Find where the given text appears and provide that cell's center as (X, Y) coordinate. 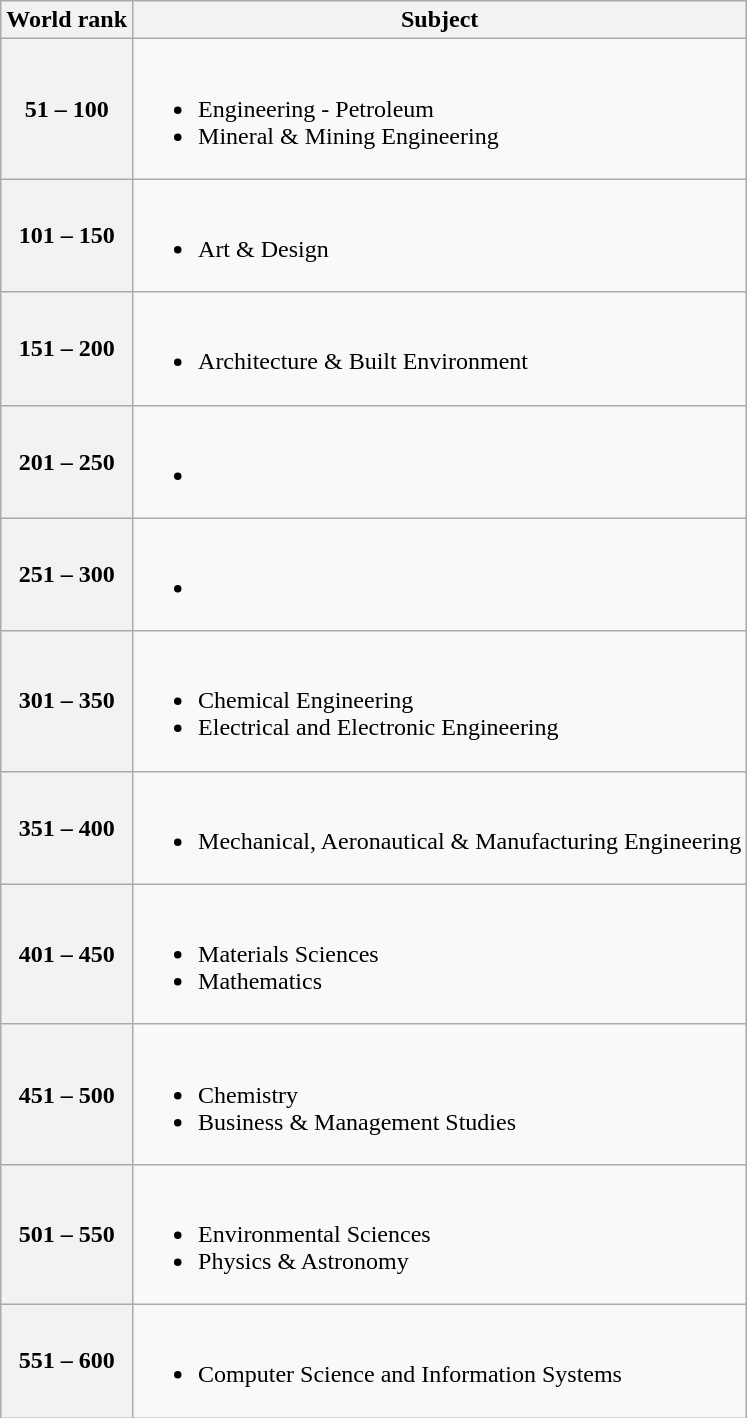
551 – 600 (67, 1360)
Subject (440, 20)
151 – 200 (67, 348)
201 – 250 (67, 462)
Art & Design (440, 236)
Architecture & Built Environment (440, 348)
Mechanical, Aeronautical & Manufacturing Engineering (440, 828)
Chemical EngineeringElectrical and Electronic Engineering (440, 701)
Environmental SciencesPhysics & Astronomy (440, 1234)
451 – 500 (67, 1094)
301 – 350 (67, 701)
Computer Science and Information Systems (440, 1360)
Materials SciencesMathematics (440, 954)
Engineering - PetroleumMineral & Mining Engineering (440, 109)
251 – 300 (67, 574)
501 – 550 (67, 1234)
51 – 100 (67, 109)
ChemistryBusiness & Management Studies (440, 1094)
World rank (67, 20)
101 – 150 (67, 236)
351 – 400 (67, 828)
401 – 450 (67, 954)
